Return the [x, y] coordinate for the center point of the cell that contains the specified text.  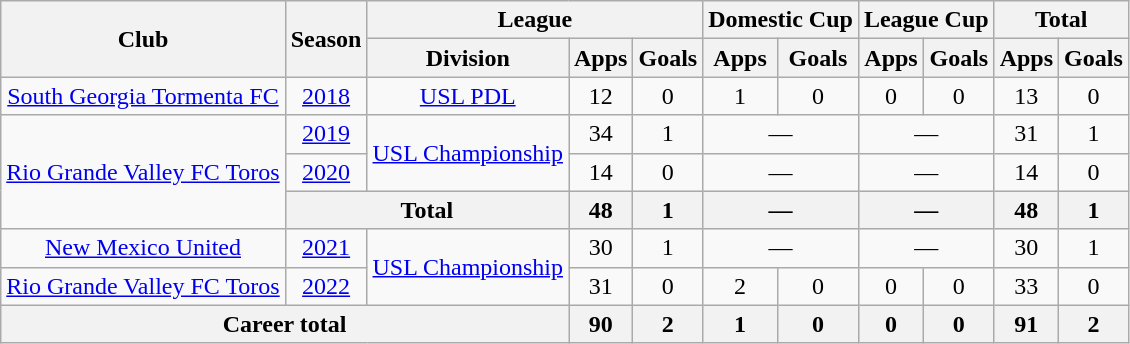
League [535, 20]
12 [600, 96]
Career total [285, 324]
Club [143, 39]
2020 [326, 172]
91 [1026, 324]
Division [468, 58]
13 [1026, 96]
Season [326, 39]
2021 [326, 248]
South Georgia Tormenta FC [143, 96]
2019 [326, 134]
2018 [326, 96]
New Mexico United [143, 248]
90 [600, 324]
League Cup [926, 20]
34 [600, 134]
USL PDL [468, 96]
Domestic Cup [781, 20]
2022 [326, 286]
33 [1026, 286]
